Determine the [x, y] coordinate at the center of the cell enclosing the given text.  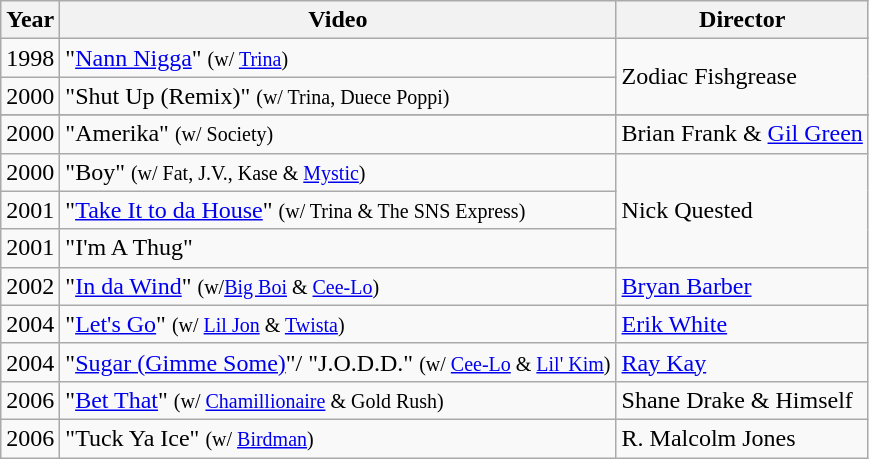
Brian Frank & Gil Green [742, 134]
2002 [30, 286]
"Amerika" (w/ Society) [338, 134]
"Shut Up (Remix)" (w/ Trina, Duece Poppi) [338, 96]
"Tuck Ya Ice" (w/ Birdman) [338, 438]
"Let's Go" (w/ Lil Jon & Twista) [338, 324]
"Nann Nigga" (w/ Trina) [338, 58]
Director [742, 20]
1998 [30, 58]
"Sugar (Gimme Some)"/ "J.O.D.D." (w/ Cee-Lo & Lil' Kim) [338, 362]
"Bet That" (w/ Chamillionaire & Gold Rush) [338, 400]
"I'm A Thug" [338, 248]
Year [30, 20]
"In da Wind" (w/Big Boi & Cee-Lo) [338, 286]
R. Malcolm Jones [742, 438]
Zodiac Fishgrease [742, 77]
Bryan Barber [742, 286]
Erik White [742, 324]
Ray Kay [742, 362]
"Take It to da House" (w/ Trina & The SNS Express) [338, 210]
Video [338, 20]
Nick Quested [742, 210]
Shane Drake & Himself [742, 400]
"Boy" (w/ Fat, J.V., Kase & Mystic) [338, 172]
